Scan for the cell matching the given text and deliver its [x, y] coordinate at center. 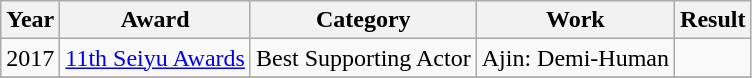
2017 [30, 58]
Year [30, 20]
11th Seiyu Awards [156, 58]
Result [713, 20]
Work [575, 20]
Ajin: Demi-Human [575, 58]
Best Supporting Actor [363, 58]
Category [363, 20]
Award [156, 20]
